Find where the given text appears and provide that cell's center as [X, Y] coordinate. 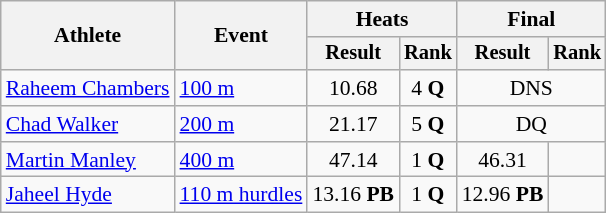
4 Q [428, 88]
Jaheel Hyde [88, 195]
110 m hurdles [242, 195]
100 m [242, 88]
Raheem Chambers [88, 88]
400 m [242, 160]
12.96 PB [503, 195]
Event [242, 36]
DNS [532, 88]
Final [532, 19]
Athlete [88, 36]
13.16 PB [353, 195]
Heats [382, 19]
200 m [242, 124]
DQ [532, 124]
5 Q [428, 124]
46.31 [503, 160]
21.17 [353, 124]
10.68 [353, 88]
Martin Manley [88, 160]
Chad Walker [88, 124]
47.14 [353, 160]
